Determine the (x, y) coordinate at the center of the cell enclosing the given text.  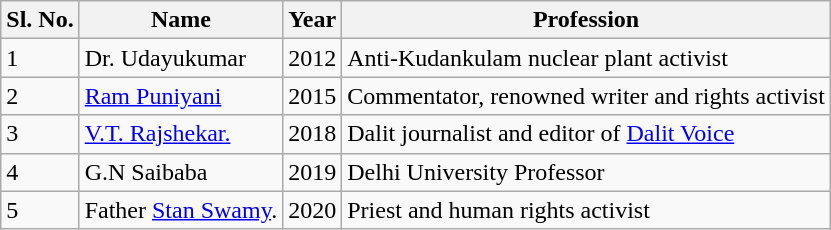
1 (40, 58)
2015 (312, 96)
Ram Puniyani (180, 96)
2 (40, 96)
Commentator, renowned writer and rights activist (586, 96)
Dr. Udayukumar (180, 58)
3 (40, 134)
2012 (312, 58)
Year (312, 20)
2018 (312, 134)
4 (40, 172)
Anti-Kudankulam nuclear plant activist (586, 58)
Priest and human rights activist (586, 210)
V.T. Rajshekar. (180, 134)
G.N Saibaba (180, 172)
2020 (312, 210)
Dalit journalist and editor of Dalit Voice (586, 134)
Name (180, 20)
2019 (312, 172)
Profession (586, 20)
Sl. No. (40, 20)
5 (40, 210)
Father Stan Swamy. (180, 210)
Delhi University Professor (586, 172)
